For the text-containing cell, return its midpoint in [x, y] coordinate format. 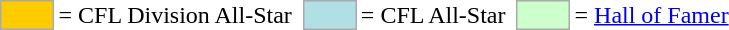
= CFL Division All-Star [175, 15]
= CFL All-Star [433, 15]
